Provide the [x, y] coordinate of the cell's center where the given text is located.  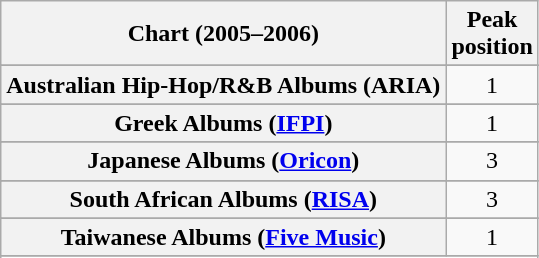
Taiwanese Albums (Five Music) [224, 237]
South African Albums (RISA) [224, 199]
Peakposition [492, 34]
Greek Albums (IFPI) [224, 123]
Chart (2005–2006) [224, 34]
Japanese Albums (Oricon) [224, 161]
Australian Hip-Hop/R&B Albums (ARIA) [224, 85]
